Output the (x, y) coordinate of the center of the cell containing the given text.  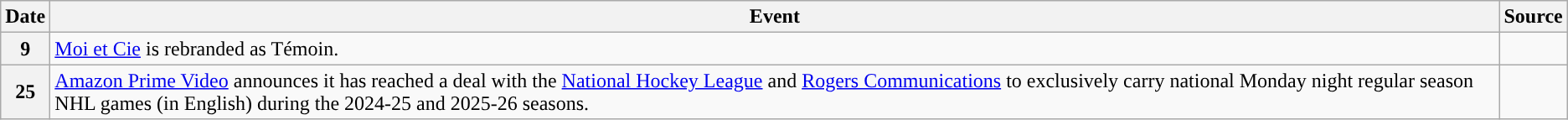
Event (775, 17)
Moi et Cie is rebranded as Témoin. (775, 49)
9 (25, 49)
Source (1533, 17)
25 (25, 92)
Date (25, 17)
